Output the [x, y] coordinate of the center of the cell containing the given text.  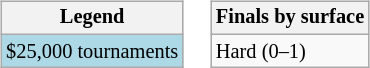
Hard (0–1) [290, 51]
Finals by surface [290, 18]
Legend [92, 18]
$25,000 tournaments [92, 51]
